Determine the (X, Y) coordinate at the center of the cell enclosing the given text.  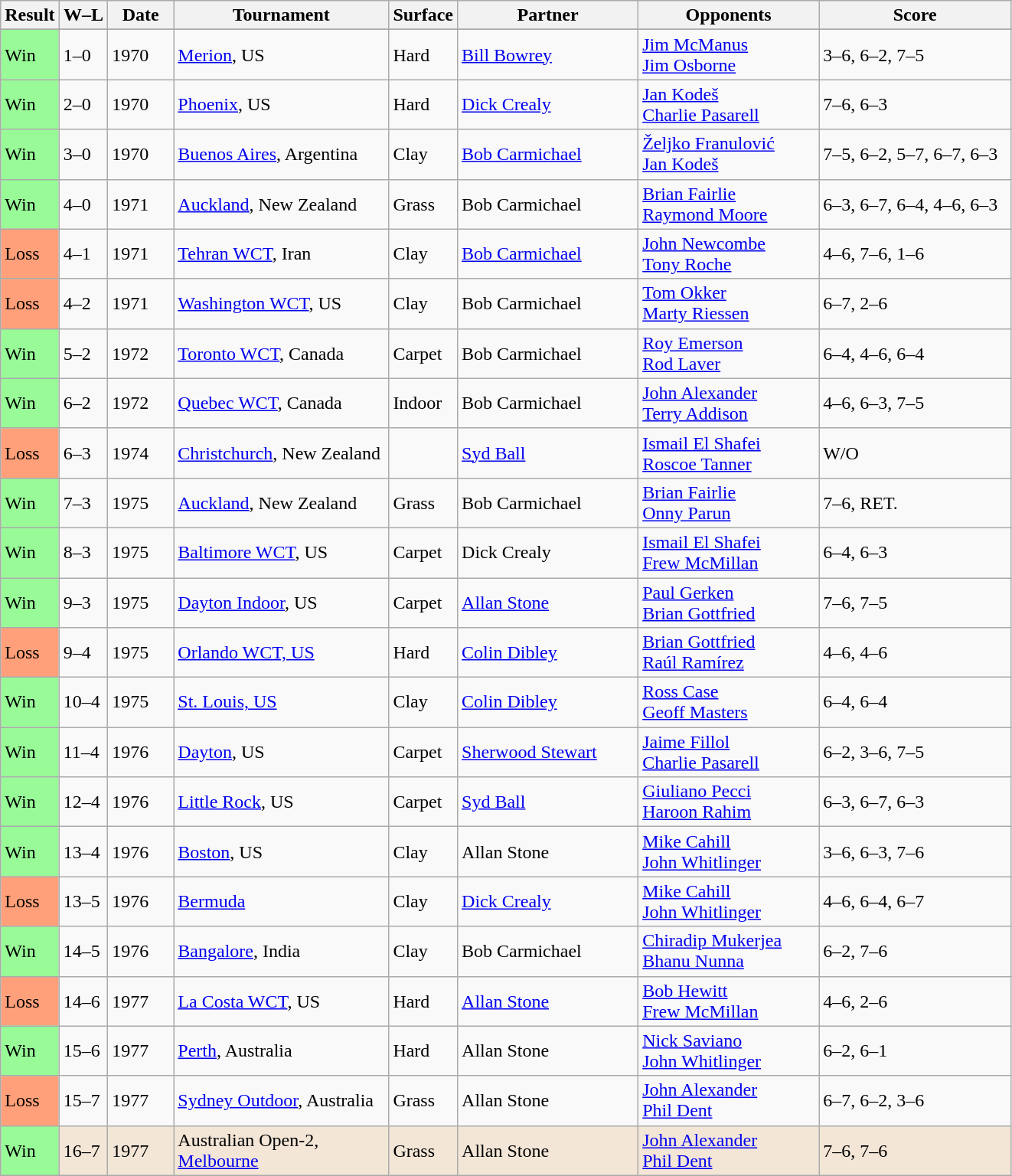
Dayton, US (282, 752)
Ismail El Shafei Frew McMillan (729, 553)
Brian Gottfried Raúl Ramírez (729, 652)
Tournament (282, 15)
6–7, 6–2, 3–6 (916, 1101)
1974 (141, 453)
3–6, 6–2, 7–5 (916, 55)
Jaime Fillol Charlie Pasarell (729, 752)
4–0 (83, 204)
La Costa WCT, US (282, 1001)
Australian Open-2, Melbourne (282, 1150)
Giuliano Pecci Haroon Rahim (729, 802)
11–4 (83, 752)
Perth, Australia (282, 1050)
12–4 (83, 802)
4–6, 7–6, 1–6 (916, 254)
15–6 (83, 1050)
4–6, 6–3, 7–5 (916, 403)
Željko Franulović Jan Kodeš (729, 155)
1–0 (83, 55)
Chiradip Mukerjea Bhanu Nunna (729, 951)
3–0 (83, 155)
7–5, 6–2, 5–7, 6–7, 6–3 (916, 155)
Phoenix, US (282, 104)
2–0 (83, 104)
Quebec WCT, Canada (282, 403)
Baltimore WCT, US (282, 553)
Brian Fairlie Onny Parun (729, 502)
Nick Saviano John Whitlinger (729, 1050)
Indoor (423, 403)
6–4, 6–3 (916, 553)
7–6, 7–5 (916, 602)
Bangalore, India (282, 951)
6–4, 4–6, 6–4 (916, 354)
Buenos Aires, Argentina (282, 155)
Ismail El Shafei Roscoe Tanner (729, 453)
9–4 (83, 652)
W–L (83, 15)
15–7 (83, 1101)
Dayton Indoor, US (282, 602)
John Newcombe Tony Roche (729, 254)
Little Rock, US (282, 802)
13–5 (83, 902)
6–3, 6–7, 6–4, 4–6, 6–3 (916, 204)
7–6, RET. (916, 502)
W/O (916, 453)
6–7, 2–6 (916, 303)
9–3 (83, 602)
Merion, US (282, 55)
Score (916, 15)
Sherwood Stewart (548, 752)
Paul Gerken Brian Gottfried (729, 602)
Roy Emerson Rod Laver (729, 354)
4–6, 2–6 (916, 1001)
St. Louis, US (282, 703)
Partner (548, 15)
10–4 (83, 703)
4–2 (83, 303)
Washington WCT, US (282, 303)
6–2 (83, 403)
Date (141, 15)
6–2, 3–6, 7–5 (916, 752)
6–2, 6–1 (916, 1050)
14–6 (83, 1001)
Boston, US (282, 851)
Toronto WCT, Canada (282, 354)
Christchurch, New Zealand (282, 453)
7–6, 6–3 (916, 104)
Bill Bowrey (548, 55)
5–2 (83, 354)
Bermuda (282, 902)
6–3 (83, 453)
14–5 (83, 951)
John Alexander Terry Addison (729, 403)
7–6, 7–6 (916, 1150)
Jan Kodeš Charlie Pasarell (729, 104)
Ross Case Geoff Masters (729, 703)
6–2, 7–6 (916, 951)
Tehran WCT, Iran (282, 254)
4–6, 6–4, 6–7 (916, 902)
Tom Okker Marty Riessen (729, 303)
6–4, 6–4 (916, 703)
4–6, 4–6 (916, 652)
8–3 (83, 553)
4–1 (83, 254)
Bob Hewitt Frew McMillan (729, 1001)
Orlando WCT, US (282, 652)
Opponents (729, 15)
16–7 (83, 1150)
Brian Fairlie Raymond Moore (729, 204)
Result (30, 15)
6–3, 6–7, 6–3 (916, 802)
Surface (423, 15)
13–4 (83, 851)
Jim McManus Jim Osborne (729, 55)
Sydney Outdoor, Australia (282, 1101)
7–3 (83, 502)
3–6, 6–3, 7–6 (916, 851)
